Output the (X, Y) coordinate of the center of the cell containing the given text.  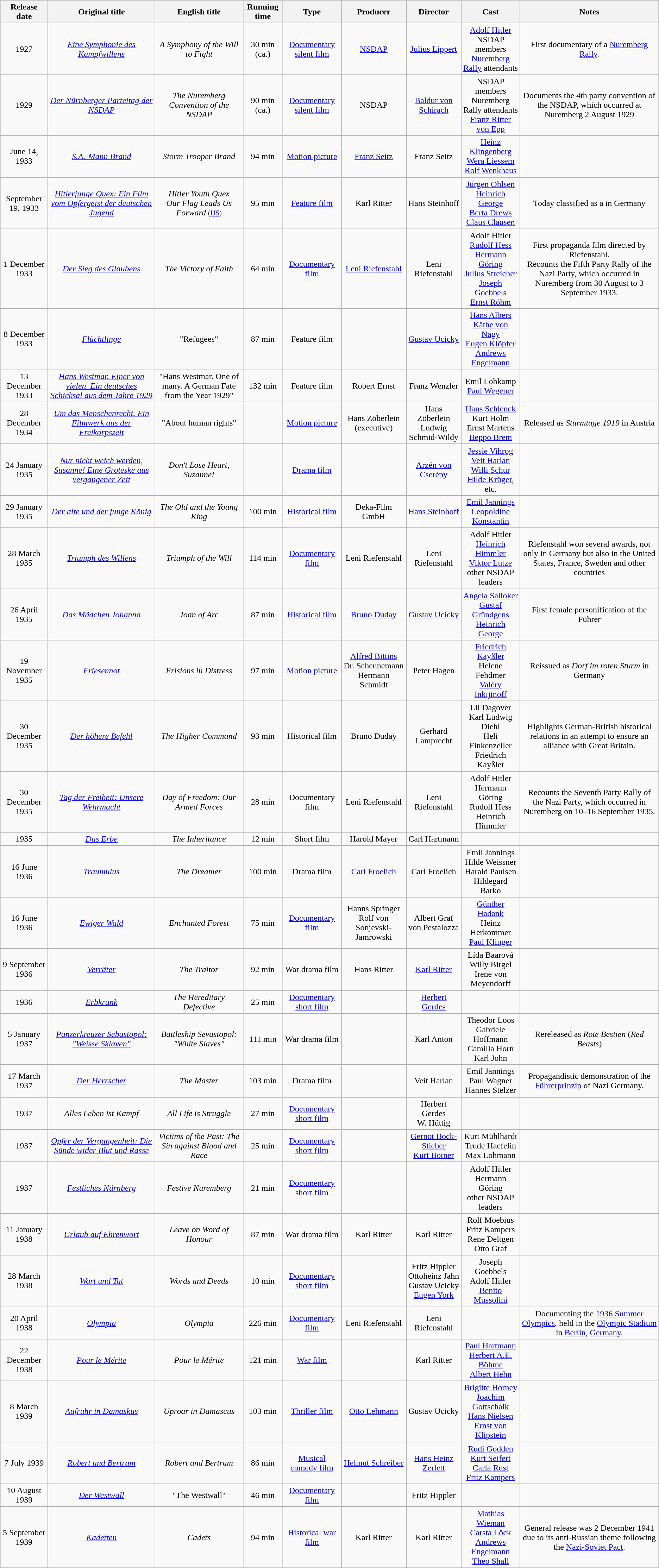
The Old and the Young King (199, 511)
27 min (263, 1113)
30 min (ca.) (263, 49)
Alfred BittinsDr. ScheunemannHermann Schmidt (374, 671)
Hans ZöberleinLudwig Schmid-Wildy (434, 423)
Released as Sturmtage 1919 in Austria (589, 423)
132 min (263, 386)
92 min (263, 969)
Karl Anton (434, 1039)
Herbert Gerdes (434, 1002)
Words and Deeds (199, 1281)
Flüchtlinge (101, 339)
Triumph des Willens (101, 558)
Das Mädchen Johanna (101, 614)
Der Herrscher (101, 1081)
29 January 1935 (24, 511)
Mathias WiemanCarsta LöckAndrews EngelmannTheo Shall (491, 1537)
19 November 1935 (24, 671)
Day of Freedom: Our Armed Forces (199, 802)
Jürgen OhlsenHeinrich GeorgeBerta DrewsClaus Clausen (491, 203)
226 min (263, 1323)
1 December 1933 (24, 269)
"The Westwall" (199, 1495)
September 19, 1933 (24, 203)
Adolf HitlerHermann Göringother NSDAP leaders (491, 1188)
13 December 1933 (24, 386)
"Hans Westmar. One of many. A German Fate from the Year 1929" (199, 386)
War film (312, 1360)
10 min (263, 1281)
Um das Menschenrecht. Ein Filmwerk aus der Freikorpszeit (101, 423)
12 min (263, 839)
Jessie VihrogVeit HarlanWilli SchurHilde Krüger, etc. (491, 470)
Carl Hartmann (434, 839)
Der höhere Befehl (101, 736)
Hans Westmar. Einer von vielen. Ein deutsches Schicksal aus dem Jahre 1929 (101, 386)
Victims of the Past: The Sin against Blood and Race (199, 1146)
Urlaub auf Ehrenwort (101, 1234)
Otto Lehmann (374, 1411)
28 March 1938 (24, 1281)
Das Erbe (101, 839)
"About human rights" (199, 423)
Hans SchlenckKurt HolmErnst MartensBeppo Brem (491, 423)
21 min (263, 1188)
11 January 1938 (24, 1234)
Joan of Arc (199, 614)
Verräter (101, 969)
5 January 1937 (24, 1039)
June 14, 1933 (24, 156)
Documenting the 1936 Summer Olympics, held in the Olympic Stadium in Berlin, Germany. (589, 1323)
Opfer der Vergangenheit: Die Sünde wider Blut und Rasse (101, 1146)
28 December 1934 (24, 423)
Emil JanningsHilde WeissnerHarald PaulsenHildegard Barko (491, 871)
Ewiger Wald (101, 923)
95 min (263, 203)
Julius Lippert (434, 49)
Propagandistic demonstration of the Führerprinzip of Nazi Germany. (589, 1081)
Kadetten (101, 1537)
First documentary of a Nuremberg Rally. (589, 49)
Harold Mayer (374, 839)
Fritz HipplerOttoheinz JahnGustav UcickyEugen York (434, 1281)
First female personification of the Führer (589, 614)
Alles Leben ist Kampf (101, 1113)
Producer (374, 12)
Frisions in Distress (199, 671)
Tag der Freiheit: Unsere Wehrmacht (101, 802)
Emil LohkampPaul Wegener (491, 386)
Baldur von Schirach (434, 105)
Kurt MühlhardtTrude HaefelinMax Lohmann (491, 1146)
Documents the 4th party convention of the NSDAP, which occurred at Nuremberg 2 August 1929 (589, 105)
Thriller film (312, 1411)
Der Westwall (101, 1495)
1936 (24, 1002)
Running time (263, 12)
Peter Hagen (434, 671)
The Master (199, 1081)
Director (434, 12)
Rereleased as Rote Bestien (Red Beasts) (589, 1039)
64 min (263, 269)
1935 (24, 839)
Günther HadankHeinz HerkommerPaul Klinger (491, 923)
28 min (263, 802)
Hans Heinz Zerlett (434, 1463)
Joseph GoebbelsAdolf HitlerBenito Mussolini (491, 1281)
Type (312, 12)
28 March 1935 (24, 558)
46 min (263, 1495)
Aufruhr in Damaskus (101, 1411)
Riefenstahl won several awards, not only in Germany but also in the United States, France, Sweden and other countries (589, 558)
Hans Ritter (374, 969)
Storm Trooper Brand (199, 156)
The Nuremberg Convention of the NSDAP (199, 105)
The Inheritance (199, 839)
Herbert GerdesW. Hüttig (434, 1113)
26 April 1935 (24, 614)
111 min (263, 1039)
Hans Zöberlein (executive) (374, 423)
The Dreamer (199, 871)
Brigitte HorneyJoachim GottschalkHans NielsenErnst von Klipstein (491, 1411)
Albert Graf von Pestalozza (434, 923)
Franz Wenzler (434, 386)
Battleship Sevastopol: "White Slaves" (199, 1039)
Lída BaarováWilly BirgelIrene von Meyendorff (491, 969)
Friesennot (101, 671)
Short film (312, 839)
8 March 1939 (24, 1411)
5 September 1939 (24, 1537)
Rolf MoebiusFritz KampersRene DeltgenOtto Graf (491, 1234)
Paul HartmannHerbert A.E. BöhmeAlbert Hehn (491, 1360)
121 min (263, 1360)
Don't Lose Heart, Suzanne! (199, 470)
Adolf HitlerHermann GöringRudolf HessHeinrich Himmler (491, 802)
Leave on Word of Honour (199, 1234)
Panzerkreuzer Sebastopol: "Weisse Sklaven" (101, 1039)
Gernot Bock-StieberKurt Botner (434, 1146)
Musical comedy film (312, 1463)
Wort und Tat (101, 1281)
Der Sieg des Glaubens (101, 269)
Festive Nuremberg (199, 1188)
General release was 2 December 1941 due to its anti-Russian theme following the Nazi-Soviet Pact. (589, 1537)
Reissued as Dorf im roten Sturm in Germany (589, 671)
Emil JanningsLeopoldine Konstantin (491, 511)
Recounts the Seventh Party Rally of the Nazi Party, which occurred in Nuremberg on 10–16 September 1935. (589, 802)
24 January 1935 (24, 470)
Theodor LoosGabriele HoffmannCamilla HornKarl John (491, 1039)
"Refugees" (199, 339)
Cadets (199, 1537)
93 min (263, 736)
Robert Ernst (374, 386)
Notes (589, 12)
Robert und Bertram (101, 1463)
NSDAP membersNuremberg Rally attendantsFranz Ritter von Epp (491, 105)
17 March 1937 (24, 1081)
7 July 1939 (24, 1463)
Adolf HitlerRudolf HessHermann GöringJulius StreicherJoseph GoebbelsErnst Röhm (491, 269)
Friedrich KayßlerHelene FehdmerValéry Inkijinoff (491, 671)
Veit Harlan (434, 1081)
Arzén von Cserépy (434, 470)
114 min (263, 558)
English title (199, 12)
Der Nürnberger Parteitag der NSDAP (101, 105)
The Hereditary Defective (199, 1002)
Triumph of the Will (199, 558)
Highlights German-British historical relations in an attempt to ensure an alliance with Great Britain. (589, 736)
Releasedate (24, 12)
Adolf HitlerNSDAP membersNuremberg Rally attendants (491, 49)
The Higher Command (199, 736)
Lil DagoverKarl Ludwig DiehlHeli FinkenzellerFriedrich Kayßler (491, 736)
The Traitor (199, 969)
Historical war film (312, 1537)
Robert and Bertram (199, 1463)
Emil JanningsPaul WagnerHannes Stelzer (491, 1081)
The Victory of Faith (199, 269)
Hitler Youth QuexOur Flag Leads Us Forward (US) (199, 203)
All Life is Struggle (199, 1113)
1929 (24, 105)
Nur nicht weich werden, Susanne! Eine Groteske aus vergangener Zeit (101, 470)
S.A.-Mann Brand (101, 156)
75 min (263, 923)
1927 (24, 49)
10 August 1939 (24, 1495)
8 December 1933 (24, 339)
Heinz KlingenbergWera LiessemRolf Wenkhaus (491, 156)
Today classified as a in Germany (589, 203)
9 September 1936 (24, 969)
Adolf HitlerHeinrich HimmlerViktor Lutzeother NSDAP leaders (491, 558)
Original title (101, 12)
Erbkrank (101, 1002)
Cast (491, 12)
Angela SallokerGustaf GründgensHeinrich George (491, 614)
Gerhard Lamprecht (434, 736)
Uproar in Damascus (199, 1411)
97 min (263, 671)
Enchanted Forest (199, 923)
Fritz Hippler (434, 1495)
Eine Symphonie des Kampfwillens (101, 49)
Helmut Schreiber (374, 1463)
A Symphony of the Will to Fight (199, 49)
Deka-Film GmbH (374, 511)
90 min (ca.) (263, 105)
Der alte und der junge König (101, 511)
86 min (263, 1463)
Rudi GoddenKurt SeifertCarla RustFritz Kampers (491, 1463)
Traumulus (101, 871)
22 December 1938 (24, 1360)
Hanns SpringerRolf von Sonjevski-Jamrowski (374, 923)
Hitlerjunge Quex: Ein Film vom Opfergeist der deutschen Jugend (101, 203)
Hans AlbersKäthe von NagyEugen KlöpferAndrews Engelmann (491, 339)
20 April 1938 (24, 1323)
Festliches Nürnberg (101, 1188)
